Provide the (x, y) coordinate of the cell's center where the given text is located.  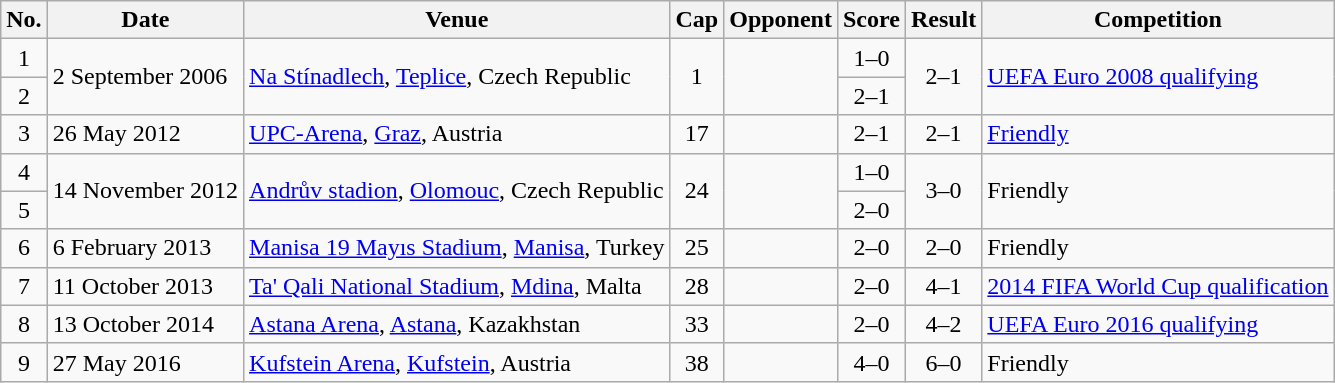
4–1 (943, 286)
Astana Arena, Astana, Kazakhstan (457, 324)
Manisa 19 Mayıs Stadium, Manisa, Turkey (457, 248)
6–0 (943, 362)
UEFA Euro 2008 qualifying (1158, 77)
UPC-Arena, Graz, Austria (457, 134)
4–0 (871, 362)
Andrův stadion, Olomouc, Czech Republic (457, 191)
Competition (1158, 20)
26 May 2012 (145, 134)
4 (24, 172)
Score (871, 20)
13 October 2014 (145, 324)
Venue (457, 20)
28 (697, 286)
4–2 (943, 324)
2 (24, 96)
27 May 2016 (145, 362)
Date (145, 20)
2 September 2006 (145, 77)
Na Stínadlech, Teplice, Czech Republic (457, 77)
Ta' Qali National Stadium, Mdina, Malta (457, 286)
6 February 2013 (145, 248)
3–0 (943, 191)
24 (697, 191)
No. (24, 20)
Kufstein Arena, Kufstein, Austria (457, 362)
5 (24, 210)
14 November 2012 (145, 191)
7 (24, 286)
6 (24, 248)
8 (24, 324)
25 (697, 248)
Opponent (781, 20)
UEFA Euro 2016 qualifying (1158, 324)
Cap (697, 20)
3 (24, 134)
9 (24, 362)
33 (697, 324)
2014 FIFA World Cup qualification (1158, 286)
38 (697, 362)
Result (943, 20)
11 October 2013 (145, 286)
17 (697, 134)
